Provide the [x, y] coordinate of the cell's center where the given text is located.  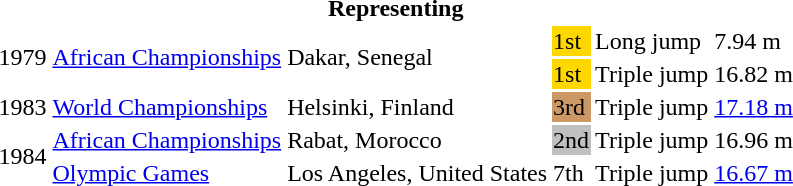
Long jump [652, 41]
Dakar, Senegal [418, 58]
Rabat, Morocco [418, 140]
Helsinki, Finland [418, 107]
3rd [572, 107]
2nd [572, 140]
World Championships [167, 107]
